For the text-containing cell, return its midpoint in (X, Y) coordinate format. 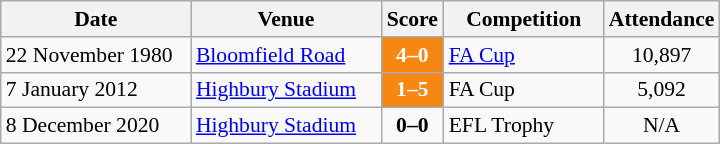
4–0 (412, 55)
7 January 2012 (96, 90)
Date (96, 19)
8 December 2020 (96, 126)
Venue (286, 19)
5,092 (662, 90)
10,897 (662, 55)
1–5 (412, 90)
EFL Trophy (524, 126)
Competition (524, 19)
Score (412, 19)
N/A (662, 126)
0–0 (412, 126)
Bloomfield Road (286, 55)
Attendance (662, 19)
22 November 1980 (96, 55)
